Capture the cell that displays the provided text and extract its (x, y) central coordinate. 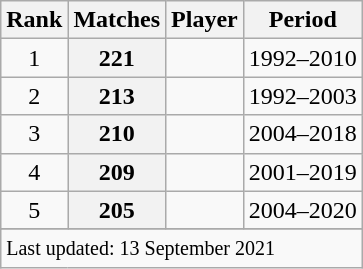
Rank (34, 20)
1 (34, 58)
213 (117, 96)
Period (302, 20)
Matches (117, 20)
3 (34, 134)
Player (205, 20)
5 (34, 210)
2004–2018 (302, 134)
1992–2010 (302, 58)
209 (117, 172)
210 (117, 134)
2 (34, 96)
2004–2020 (302, 210)
2001–2019 (302, 172)
221 (117, 58)
4 (34, 172)
205 (117, 210)
Last updated: 13 September 2021 (182, 248)
1992–2003 (302, 96)
